Provide the [X, Y] coordinate of the cell's center where the given text is located.  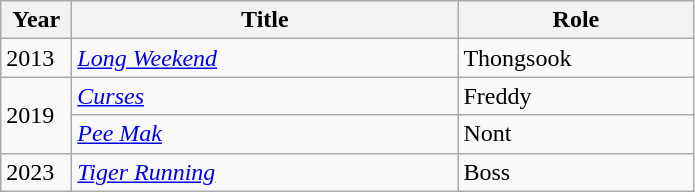
Boss [576, 172]
Nont [576, 134]
2019 [36, 115]
Long Weekend [265, 58]
Tiger Running [265, 172]
Title [265, 20]
Curses [265, 96]
Role [576, 20]
2013 [36, 58]
Year [36, 20]
Freddy [576, 96]
Pee Mak [265, 134]
2023 [36, 172]
Thongsook [576, 58]
